Scan for the cell matching the given text and deliver its (x, y) coordinate at center. 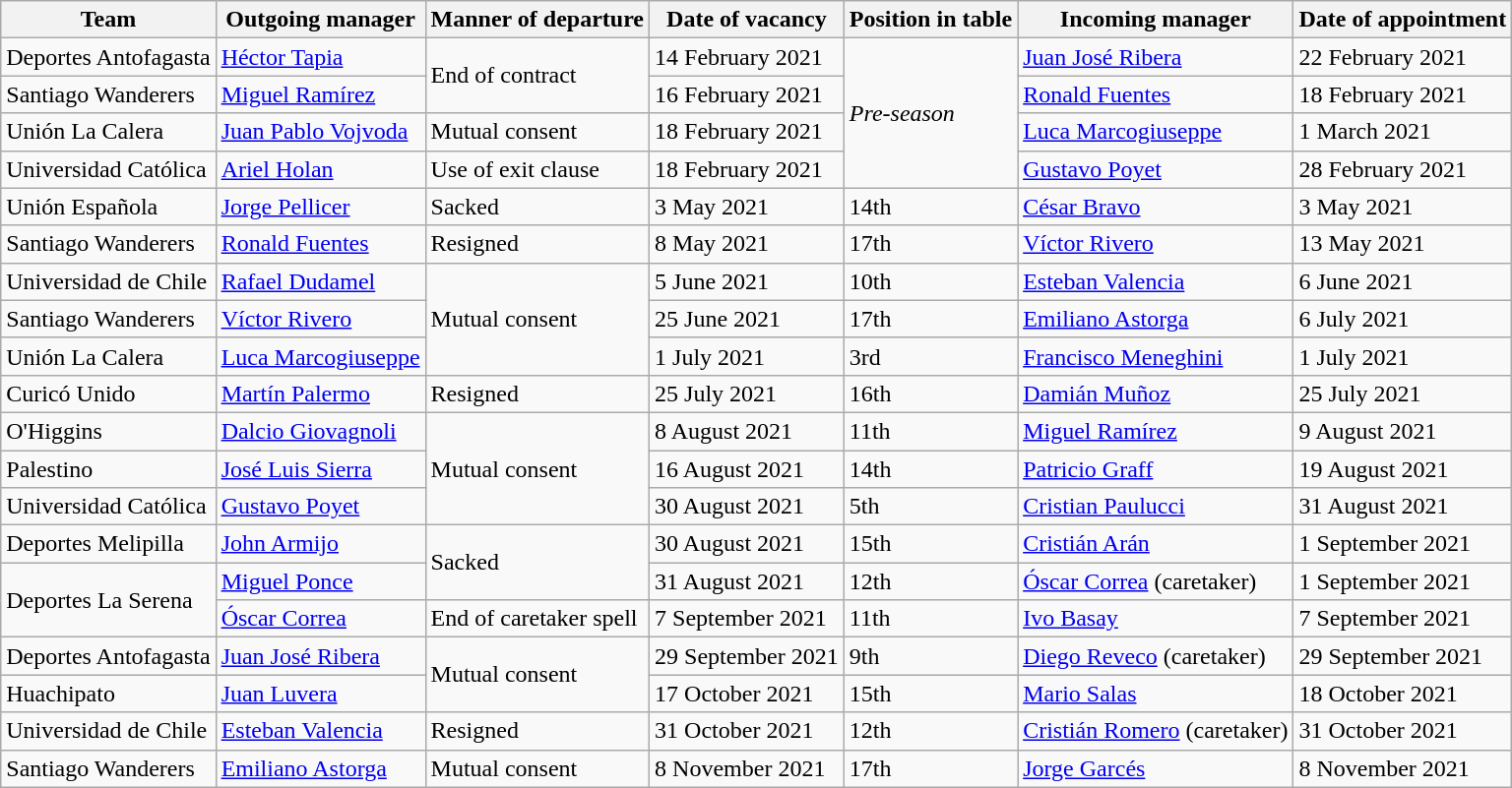
14 February 2021 (747, 57)
End of contract (537, 76)
Jorge Garcés (1156, 768)
1 March 2021 (1403, 132)
Juan Pablo Vojvoda (321, 132)
Manner of departure (537, 20)
End of caretaker spell (537, 619)
César Bravo (1156, 207)
Damián Muñoz (1156, 394)
28 February 2021 (1403, 169)
Date of vacancy (747, 20)
8 August 2021 (747, 431)
6 June 2021 (1403, 281)
Cristián Arán (1156, 544)
25 June 2021 (747, 319)
Cristian Paulucci (1156, 507)
Team (108, 20)
22 February 2021 (1403, 57)
Incoming manager (1156, 20)
Deportes La Serena (108, 600)
Position in table (930, 20)
Héctor Tapia (321, 57)
Juan Luvera (321, 694)
John Armijo (321, 544)
Palestino (108, 469)
16th (930, 394)
Deportes Melipilla (108, 544)
Date of appointment (1403, 20)
Unión Española (108, 207)
16 August 2021 (747, 469)
9 August 2021 (1403, 431)
Dalcio Giovagnoli (321, 431)
6 July 2021 (1403, 319)
5th (930, 507)
Francisco Meneghini (1156, 356)
O'Higgins (108, 431)
Óscar Correa (caretaker) (1156, 581)
Rafael Dudamel (321, 281)
Jorge Pellicer (321, 207)
18 October 2021 (1403, 694)
Patricio Graff (1156, 469)
Ivo Basay (1156, 619)
Óscar Correa (321, 619)
Pre-season (930, 113)
José Luis Sierra (321, 469)
Diego Reveco (caretaker) (1156, 656)
Miguel Ponce (321, 581)
Curicó Unido (108, 394)
13 May 2021 (1403, 244)
8 May 2021 (747, 244)
Ariel Holan (321, 169)
Martín Palermo (321, 394)
17 October 2021 (747, 694)
16 February 2021 (747, 94)
Huachipato (108, 694)
3rd (930, 356)
10th (930, 281)
Outgoing manager (321, 20)
19 August 2021 (1403, 469)
Cristián Romero (caretaker) (1156, 731)
Use of exit clause (537, 169)
5 June 2021 (747, 281)
Mario Salas (1156, 694)
9th (930, 656)
